Identify which cell holds the provided text, then report its (X, Y) central coordinate. 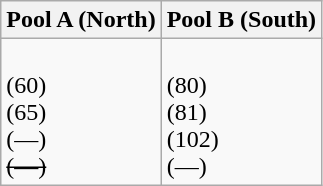
(60) (65) (—) (—) (81, 112)
(80) (81) (102) (—) (241, 112)
Pool B (South) (241, 20)
Pool A (North) (81, 20)
